Provide the (X, Y) coordinate of the cell's center where the given text is located.  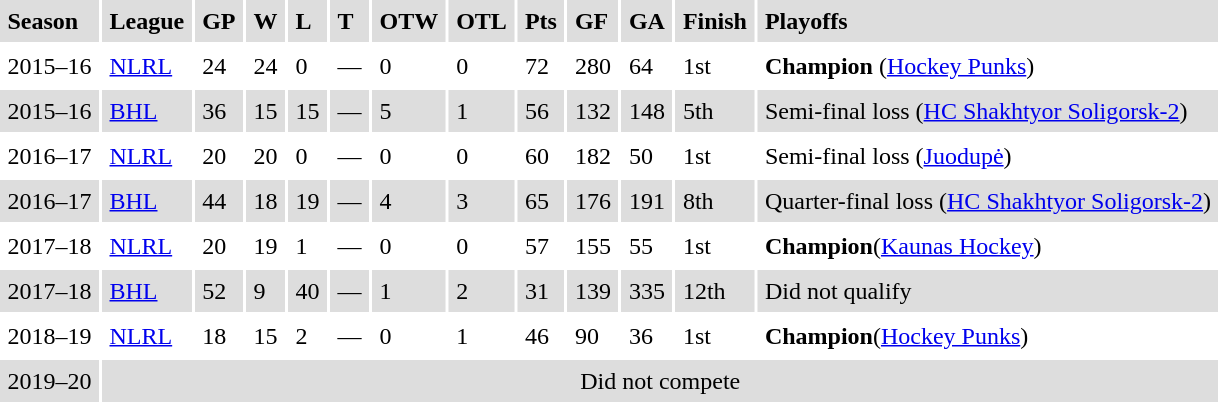
31 (540, 291)
139 (592, 291)
Playoffs (988, 21)
64 (646, 66)
191 (646, 201)
GP (219, 21)
OTL (482, 21)
46 (540, 336)
5 (409, 111)
52 (219, 291)
4 (409, 201)
12th (714, 291)
GF (592, 21)
Champion (Hockey Punks) (988, 66)
Champion(Kaunas Hockey) (988, 246)
44 (219, 201)
132 (592, 111)
72 (540, 66)
335 (646, 291)
148 (646, 111)
League (147, 21)
176 (592, 201)
57 (540, 246)
Did not qualify (988, 291)
56 (540, 111)
90 (592, 336)
5th (714, 111)
Quarter-final loss (HC Shakhtyor Soligorsk-2) (988, 201)
Semi-final loss (Juodupė) (988, 156)
OTW (409, 21)
55 (646, 246)
8th (714, 201)
W (266, 21)
L (308, 21)
2019–20 (50, 381)
Champion(Hockey Punks) (988, 336)
2018–19 (50, 336)
50 (646, 156)
GA (646, 21)
Pts (540, 21)
65 (540, 201)
3 (482, 201)
Semi-final loss (HC Shakhtyor Soligorsk-2) (988, 111)
182 (592, 156)
T (350, 21)
155 (592, 246)
Season (50, 21)
40 (308, 291)
280 (592, 66)
60 (540, 156)
9 (266, 291)
Finish (714, 21)
